From the cell containing the given text, extract its center point as [X, Y] coordinate. 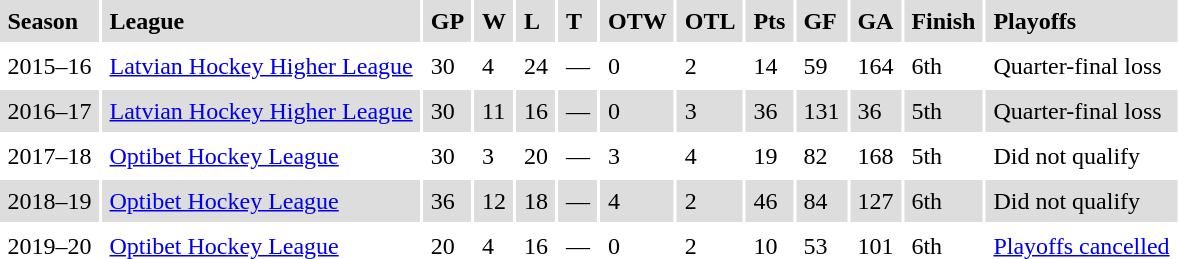
2016–17 [50, 111]
T [578, 21]
127 [876, 201]
14 [770, 66]
Playoffs [1082, 21]
GF [822, 21]
Season [50, 21]
Finish [944, 21]
19 [770, 156]
20 [536, 156]
GP [447, 21]
12 [494, 201]
OTW [638, 21]
59 [822, 66]
League [261, 21]
OTL [710, 21]
2017–18 [50, 156]
W [494, 21]
GA [876, 21]
Pts [770, 21]
2018–19 [50, 201]
82 [822, 156]
16 [536, 111]
18 [536, 201]
164 [876, 66]
2015–16 [50, 66]
L [536, 21]
24 [536, 66]
168 [876, 156]
84 [822, 201]
46 [770, 201]
11 [494, 111]
131 [822, 111]
